Capture the cell that displays the provided text and extract its [x, y] central coordinate. 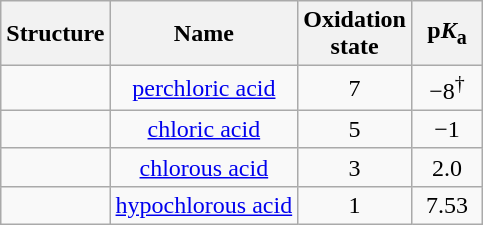
−8† [446, 88]
pKa [446, 34]
−1 [446, 129]
5 [355, 129]
chlorous acid [204, 167]
perchloric acid [204, 88]
7 [355, 88]
Structure [56, 34]
hypochlorous acid [204, 205]
7.53 [446, 205]
Oxidation state [355, 34]
3 [355, 167]
1 [355, 205]
Name [204, 34]
2.0 [446, 167]
chloric acid [204, 129]
